Provide the [X, Y] coordinate of the cell's center where the given text is located.  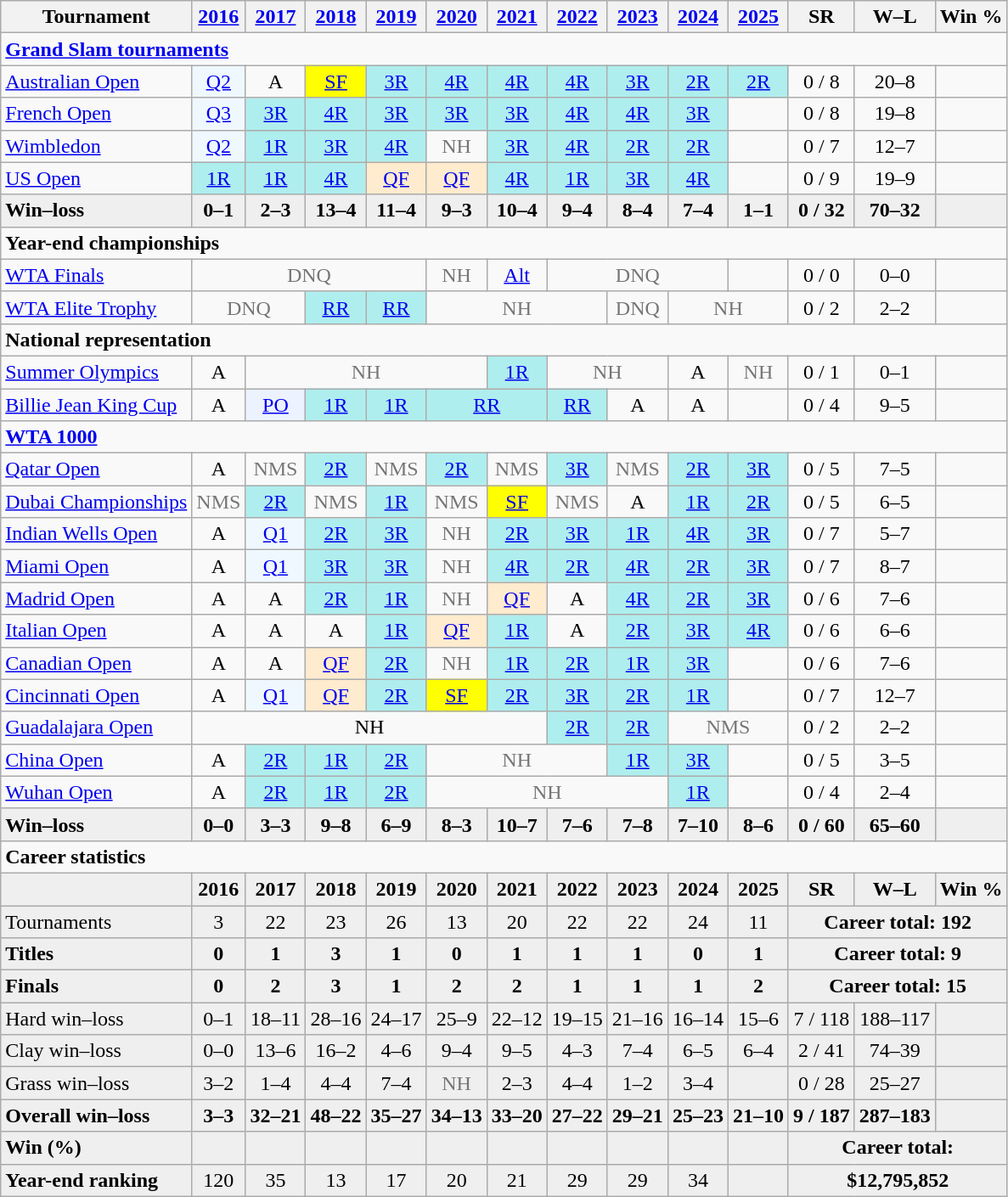
48–22 [336, 1116]
2–4 [895, 792]
24–17 [396, 1019]
16–14 [698, 1019]
25–23 [698, 1116]
21–10 [757, 1116]
9–8 [336, 824]
National representation [504, 340]
China Open [97, 760]
21 [516, 1180]
65–60 [895, 824]
Year-end championships [504, 243]
Miami Open [97, 566]
WTA Elite Trophy [97, 307]
Australian Open [97, 81]
0 / 9 [821, 178]
1–2 [637, 1083]
6–9 [396, 824]
33–20 [516, 1116]
Canadian Open [97, 663]
8–6 [757, 824]
25–27 [895, 1083]
7–5 [895, 469]
WTA 1000 [504, 437]
Qatar Open [97, 469]
French Open [97, 114]
22–12 [516, 1019]
6–6 [895, 631]
18–11 [275, 1019]
13–4 [336, 211]
70–32 [895, 211]
74–39 [895, 1051]
23 [336, 921]
Wuhan Open [97, 792]
3–2 [219, 1083]
16–2 [336, 1051]
7–8 [637, 824]
Career total: [897, 1148]
287–183 [895, 1116]
WTA Finals [97, 275]
Overall win–loss [97, 1116]
29–21 [637, 1116]
19–8 [895, 114]
7 / 118 [821, 1019]
Hard win–loss [97, 1019]
Guadalajara Open [97, 728]
1–4 [275, 1083]
Grand Slam tournaments [504, 49]
25–9 [457, 1019]
188–117 [895, 1019]
Grass win–loss [97, 1083]
Alt [516, 275]
Wimbledon [97, 146]
20–8 [895, 81]
19–9 [895, 178]
Titles [97, 954]
Cincinnati Open [97, 695]
Dubai Championships [97, 502]
8–3 [457, 824]
28–16 [336, 1019]
Finals [97, 986]
11–4 [396, 211]
0 / 28 [821, 1083]
35 [275, 1180]
10–7 [516, 824]
10–4 [516, 211]
PO [275, 405]
27–22 [577, 1116]
26 [396, 921]
3–5 [895, 760]
Q3 [219, 114]
US Open [97, 178]
120 [219, 1180]
8–7 [895, 566]
3–4 [698, 1083]
Tournament [97, 17]
$12,795,852 [897, 1180]
Career total: 9 [897, 954]
Clay win–loss [97, 1051]
Career total: 192 [897, 921]
15–6 [757, 1019]
1–1 [757, 211]
Indian Wells Open [97, 534]
Career statistics [504, 857]
0 / 0 [821, 275]
Tournaments [97, 921]
24 [698, 921]
13–6 [275, 1051]
21–16 [637, 1019]
4–6 [396, 1051]
4–3 [577, 1051]
9 / 187 [821, 1116]
32–21 [275, 1116]
Career total: 15 [897, 986]
19–15 [577, 1019]
7–10 [698, 824]
11 [757, 921]
Billie Jean King Cup [97, 405]
8–4 [637, 211]
34–13 [457, 1116]
0 / 32 [821, 211]
Year-end ranking [97, 1180]
9–3 [457, 211]
Win (%) [97, 1148]
34 [698, 1180]
6–4 [757, 1051]
5–7 [895, 534]
17 [396, 1180]
2 / 41 [821, 1051]
35–27 [396, 1116]
Madrid Open [97, 598]
0 / 60 [821, 824]
Italian Open [97, 631]
Summer Olympics [97, 372]
0 / 1 [821, 372]
